Capture the cell that displays the provided text and extract its (X, Y) central coordinate. 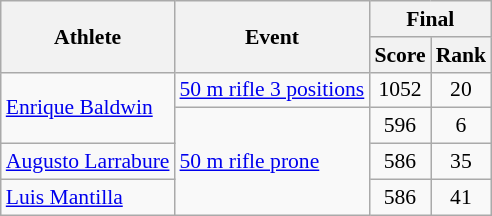
Rank (462, 55)
Luis Mantilla (88, 197)
1052 (400, 90)
Event (272, 36)
Enrique Baldwin (88, 108)
20 (462, 90)
50 m rifle 3 positions (272, 90)
596 (400, 126)
Score (400, 55)
Athlete (88, 36)
50 m rifle prone (272, 162)
Augusto Larrabure (88, 162)
35 (462, 162)
41 (462, 197)
6 (462, 126)
Final (430, 19)
